For the text-containing cell, return its midpoint in [X, Y] coordinate format. 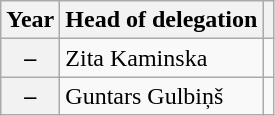
Zita Kaminska [162, 58]
Year [30, 20]
Guntars Gulbiņš [162, 96]
Head of delegation [162, 20]
